Capture the cell that displays the provided text and extract its [x, y] central coordinate. 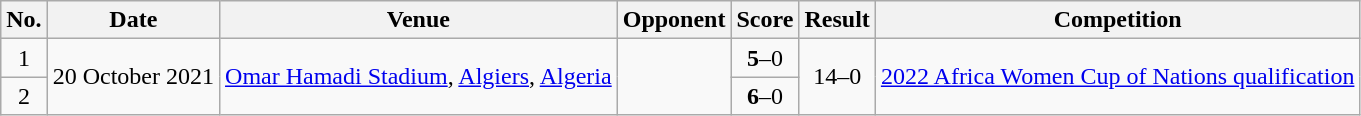
Result [837, 20]
1 [24, 58]
Opponent [674, 20]
Venue [419, 20]
Competition [1118, 20]
6–0 [765, 96]
5–0 [765, 58]
2 [24, 96]
2022 Africa Women Cup of Nations qualification [1118, 77]
Omar Hamadi Stadium, Algiers, Algeria [419, 77]
Date [133, 20]
20 October 2021 [133, 77]
14–0 [837, 77]
Score [765, 20]
No. [24, 20]
